Scan for the cell matching the given text and deliver its [x, y] coordinate at center. 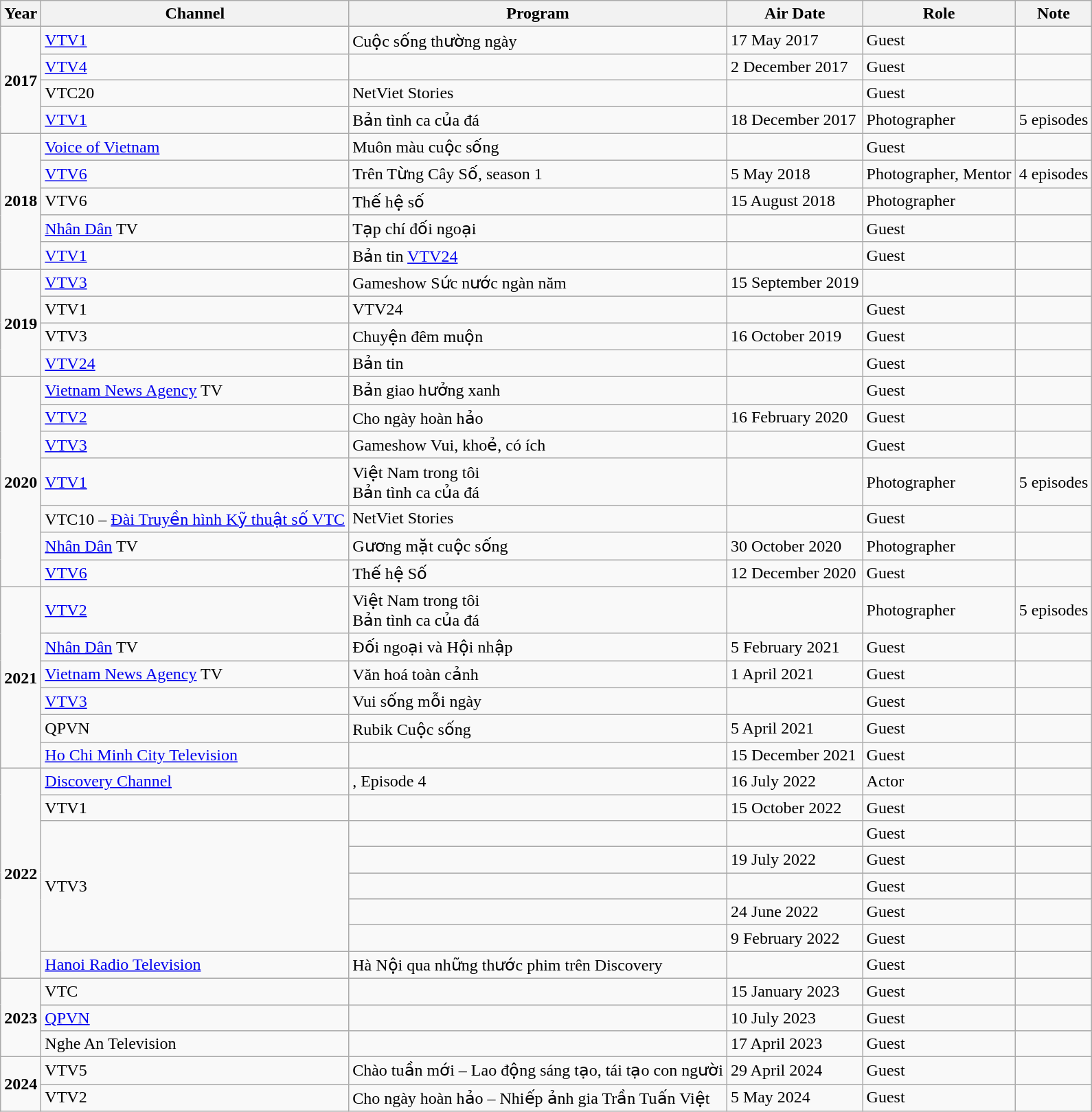
Note [1054, 14]
15 August 2018 [795, 201]
15 January 2023 [795, 991]
Year [21, 14]
Cuộc sống thường ngày [538, 41]
Photographer, Mentor [939, 174]
Gameshow Vui, khoẻ, có ích [538, 445]
30 October 2020 [795, 546]
15 December 2021 [795, 755]
5 February 2021 [795, 647]
Gương mặt cuộc sống [538, 546]
2017 [21, 80]
Air Date [795, 14]
4 episodes [1054, 174]
Hanoi Radio Television [195, 965]
Bản tin [538, 363]
Gameshow Sức nước ngàn năm [538, 283]
2019 [21, 323]
2018 [21, 201]
24 June 2022 [795, 912]
18 December 2017 [795, 120]
5 May 2024 [795, 1098]
VTC10 – Đài Truyền hình Kỹ thuật số VTC [195, 519]
5 April 2021 [795, 729]
Chào tuần mới – Lao động sáng tạo, tái tạo con người [538, 1071]
5 May 2018 [795, 174]
1 April 2021 [795, 674]
Bản tình ca của đá [538, 120]
16 October 2019 [795, 337]
Role [939, 14]
Trên Từng Cây Số, season 1 [538, 174]
Thế hệ số [538, 201]
2 December 2017 [795, 67]
17 April 2023 [795, 1044]
Program [538, 14]
2020 [21, 482]
15 September 2019 [795, 283]
2022 [21, 873]
Ho Chi Minh City Television [195, 755]
VTV4 [195, 67]
Cho ngày hoàn hảo [538, 418]
Voice of Vietnam [195, 147]
Tạp chí đối ngoại [538, 229]
29 April 2024 [795, 1071]
Muôn màu cuộc sống [538, 147]
16 February 2020 [795, 418]
Vui sống mỗi ngày [538, 701]
Actor [939, 781]
Văn hoá toàn cảnh [538, 674]
VTV5 [195, 1071]
16 July 2022 [795, 781]
VTC [195, 991]
15 October 2022 [795, 807]
Rubik Cuộc sống [538, 729]
2023 [21, 1017]
Discovery Channel [195, 781]
Chuyện đêm muộn [538, 337]
19 July 2022 [795, 860]
2021 [21, 677]
VTC20 [195, 93]
10 July 2023 [795, 1017]
Cho ngày hoàn hảo – Nhiếp ảnh gia Trần Tuấn Việt [538, 1098]
17 May 2017 [795, 41]
Đối ngoại và Hội nhập [538, 647]
Bản tin VTV24 [538, 256]
2024 [21, 1084]
Thế hệ Số [538, 573]
, Episode 4 [538, 781]
Channel [195, 14]
Nghe An Television [195, 1044]
Bản giao hưởng xanh [538, 391]
12 December 2020 [795, 573]
Hà Nội qua những thước phim trên Discovery [538, 965]
9 February 2022 [795, 938]
